Pinpoint the cell where the given text exists, returning its (x, y) midpoint coordinate. 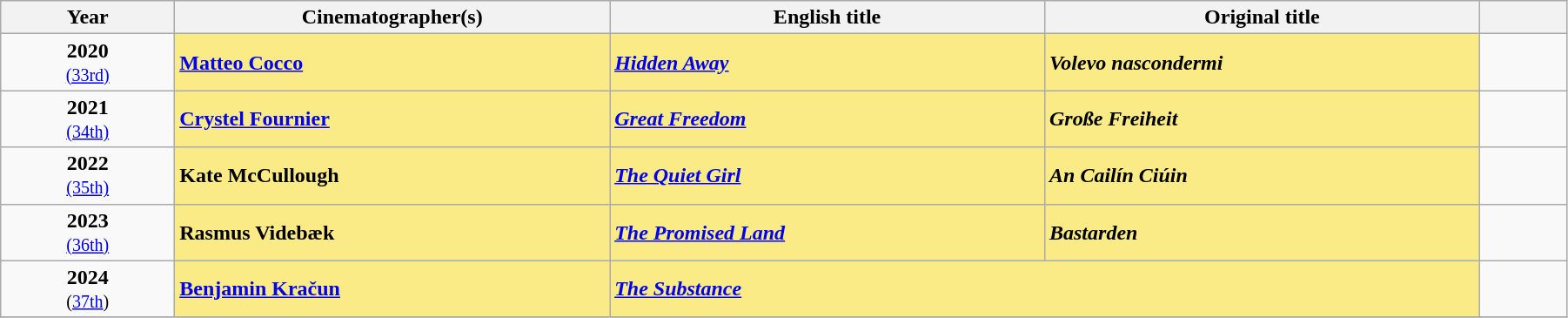
Bastarden (1262, 232)
The Promised Land (828, 232)
2021(34th) (88, 118)
Rasmus Videbæk (392, 232)
Matteo Cocco (392, 63)
Kate McCullough (392, 176)
2024(37th) (88, 289)
2022(35th) (88, 176)
Große Freiheit (1262, 118)
2023(36th) (88, 232)
English title (828, 17)
An Cailín Ciúin (1262, 176)
2020(33rd) (88, 63)
The Quiet Girl (828, 176)
Crystel Fournier (392, 118)
Year (88, 17)
Volevo nascondermi (1262, 63)
Benjamin Kračun (392, 289)
Great Freedom (828, 118)
The Substance (1045, 289)
Original title (1262, 17)
Cinematographer(s) (392, 17)
Hidden Away (828, 63)
